Provide the (X, Y) coordinate of the cell's center where the given text is located.  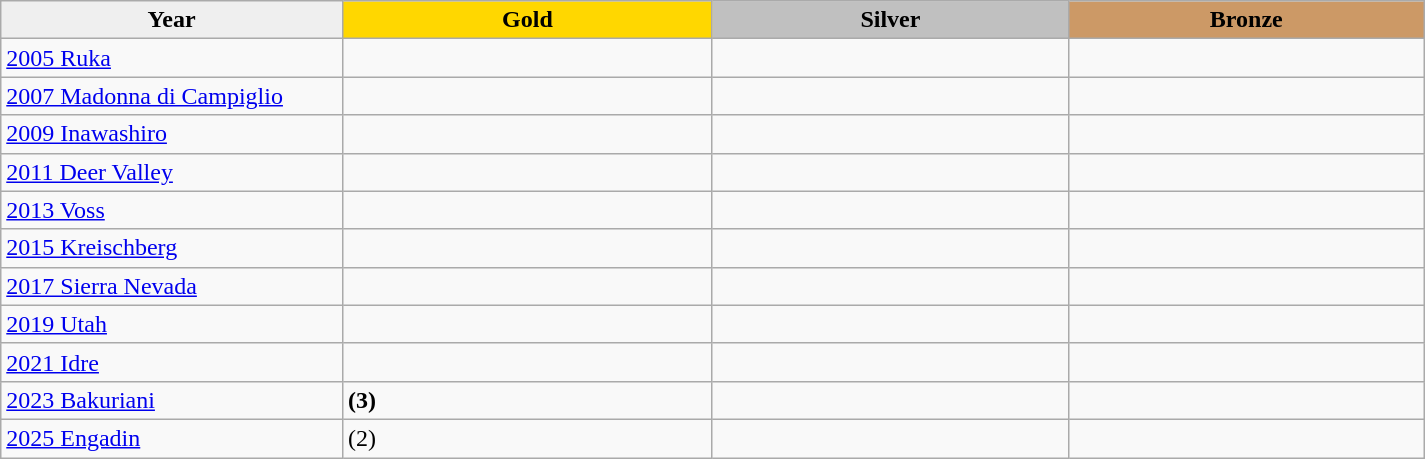
2021 Idre (172, 362)
Year (172, 20)
2011 Deer Valley (172, 172)
2005 Ruka (172, 58)
Silver (890, 20)
2025 Engadin (172, 438)
2015 Kreischberg (172, 248)
2009 Inawashiro (172, 134)
2023 Bakuriani (172, 400)
(2) (527, 438)
2019 Utah (172, 324)
2013 Voss (172, 210)
2007 Madonna di Campiglio (172, 96)
Bronze (1246, 20)
(3) (527, 400)
Gold (527, 20)
2017 Sierra Nevada (172, 286)
